Extract the (X, Y) coordinate from the center of the cell holding the provided text.  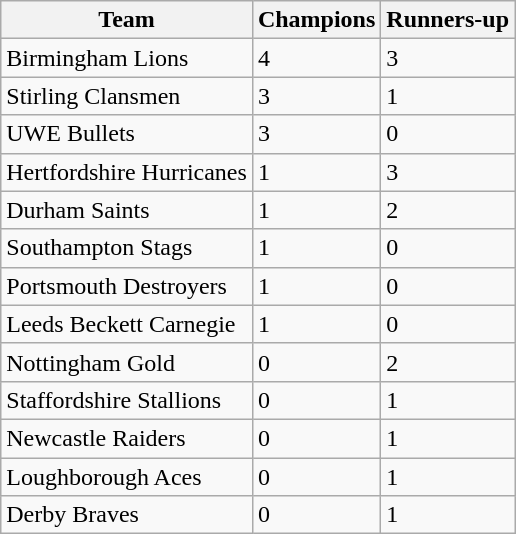
Hertfordshire Hurricanes (127, 172)
Newcastle Raiders (127, 438)
Loughborough Aces (127, 477)
Nottingham Gold (127, 362)
Durham Saints (127, 210)
Stirling Clansmen (127, 96)
UWE Bullets (127, 134)
Derby Braves (127, 515)
Southampton Stags (127, 248)
Runners-up (448, 20)
Champions (316, 20)
Team (127, 20)
Birmingham Lions (127, 58)
4 (316, 58)
Portsmouth Destroyers (127, 286)
Staffordshire Stallions (127, 400)
Leeds Beckett Carnegie (127, 324)
